Search for the cell housing the specified text and yield its (x, y) center coordinate. 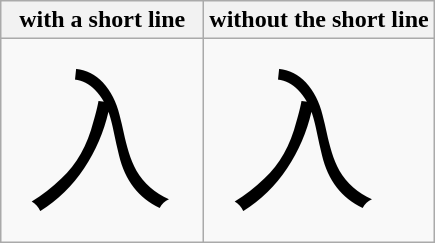
with a short line (102, 20)
without the short line (319, 20)
